Return [X, Y] of the center of cell containing provided text 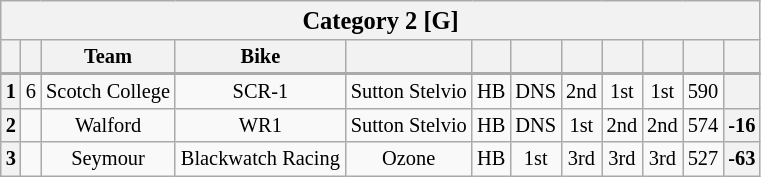
590 [704, 91]
Team [108, 57]
527 [704, 159]
WR1 [260, 125]
Blackwatch Racing [260, 159]
1 [11, 91]
Scotch College [108, 91]
2 [11, 125]
Ozone [408, 159]
Bike [260, 57]
Seymour [108, 159]
-16 [742, 125]
-63 [742, 159]
SCR-1 [260, 91]
6 [31, 91]
Walford [108, 125]
574 [704, 125]
Category 2 [G] [381, 20]
3 [11, 159]
